Pinpoint the cell where the given text exists, returning its (x, y) midpoint coordinate. 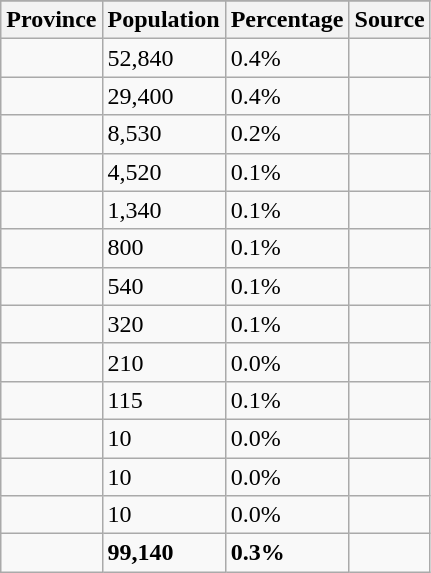
320 (164, 324)
Percentage (287, 20)
8,530 (164, 134)
Population (164, 20)
Source (390, 20)
800 (164, 248)
0.2% (287, 134)
210 (164, 362)
52,840 (164, 58)
29,400 (164, 96)
540 (164, 286)
0.3% (287, 553)
Province (52, 20)
115 (164, 400)
4,520 (164, 172)
99,140 (164, 553)
1,340 (164, 210)
